Return the (x, y) coordinate for the center point of the cell that contains the specified text.  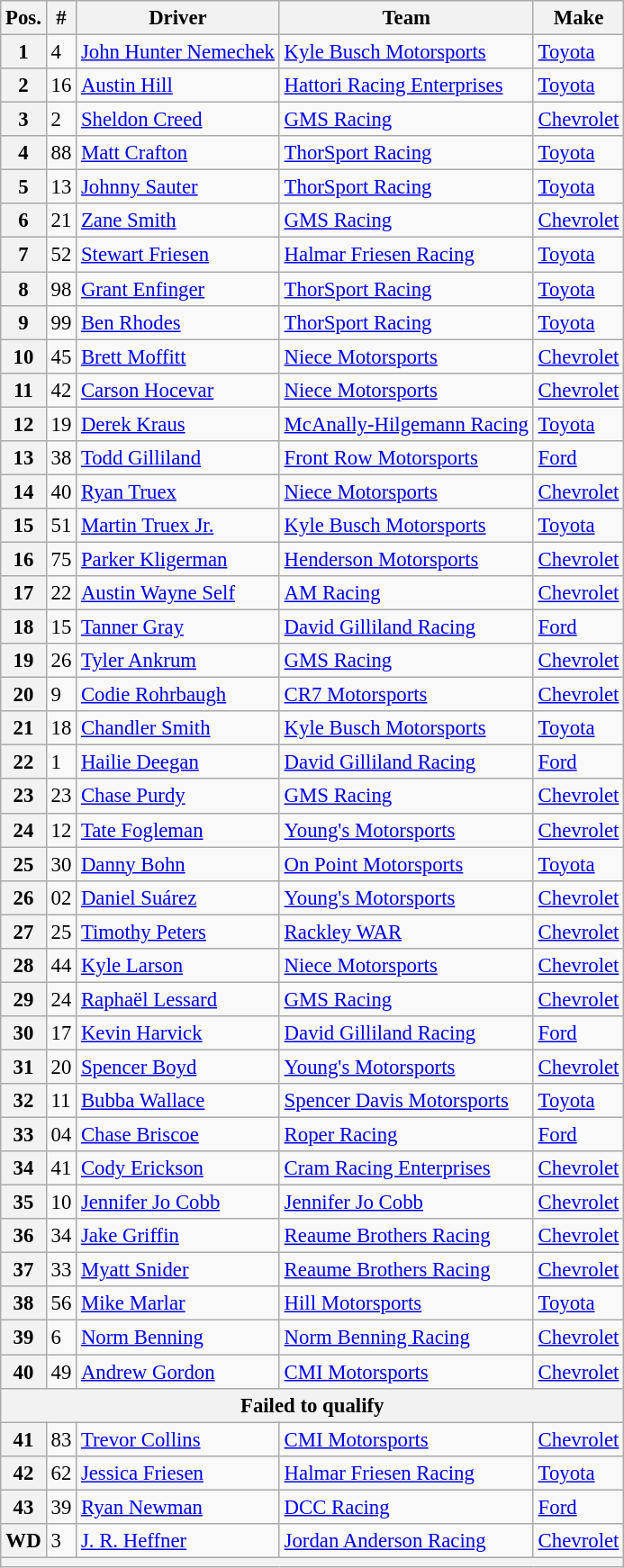
DCC Racing (406, 1507)
Front Row Motorsports (406, 458)
Andrew Gordon (178, 1372)
Hattori Racing Enterprises (406, 86)
Pos. (23, 18)
Henderson Motorsports (406, 559)
51 (61, 526)
Tate Fogleman (178, 830)
49 (61, 1372)
Norm Benning Racing (406, 1338)
Matt Crafton (178, 153)
43 (23, 1507)
Austin Hill (178, 86)
Ryan Newman (178, 1507)
Brett Moffitt (178, 356)
98 (61, 289)
Hill Motorsports (406, 1304)
Kyle Larson (178, 966)
Spencer Boyd (178, 1067)
Chandler Smith (178, 728)
AM Racing (406, 593)
Ben Rhodes (178, 322)
75 (61, 559)
Parker Kligerman (178, 559)
Timothy Peters (178, 932)
Roper Racing (406, 1135)
02 (61, 897)
83 (61, 1439)
Make (578, 18)
Sheldon Creed (178, 120)
Norm Benning (178, 1338)
7 (23, 255)
Johnny Sauter (178, 187)
88 (61, 153)
Grant Enfinger (178, 289)
99 (61, 322)
J. R. Heffner (178, 1541)
Codie Rohrbaugh (178, 695)
44 (61, 966)
Danny Bohn (178, 864)
# (61, 18)
Jake Griffin (178, 1236)
On Point Motorsports (406, 864)
37 (23, 1270)
29 (23, 999)
Jordan Anderson Racing (406, 1541)
Bubba Wallace (178, 1101)
Stewart Friesen (178, 255)
Carson Hocevar (178, 390)
Cram Racing Enterprises (406, 1168)
62 (61, 1473)
5 (23, 187)
Martin Truex Jr. (178, 526)
Rackley WAR (406, 932)
Myatt Snider (178, 1270)
32 (23, 1101)
Chase Purdy (178, 797)
Austin Wayne Self (178, 593)
Chase Briscoe (178, 1135)
31 (23, 1067)
Tanner Gray (178, 627)
Ryan Truex (178, 491)
27 (23, 932)
Kevin Harvick (178, 1033)
Trevor Collins (178, 1439)
04 (61, 1135)
Mike Marlar (178, 1304)
Hailie Deegan (178, 762)
Spencer Davis Motorsports (406, 1101)
52 (61, 255)
McAnally-Hilgemann Racing (406, 424)
John Hunter Nemechek (178, 52)
28 (23, 966)
Jessica Friesen (178, 1473)
Derek Kraus (178, 424)
CR7 Motorsports (406, 695)
8 (23, 289)
35 (23, 1203)
Cody Erickson (178, 1168)
56 (61, 1304)
Raphaël Lessard (178, 999)
Daniel Suárez (178, 897)
Tyler Ankrum (178, 661)
Team (406, 18)
WD (23, 1541)
Driver (178, 18)
Failed to qualify (312, 1405)
45 (61, 356)
Zane Smith (178, 221)
Todd Gilliland (178, 458)
14 (23, 491)
36 (23, 1236)
